Return (x, y) of the center of cell containing provided text 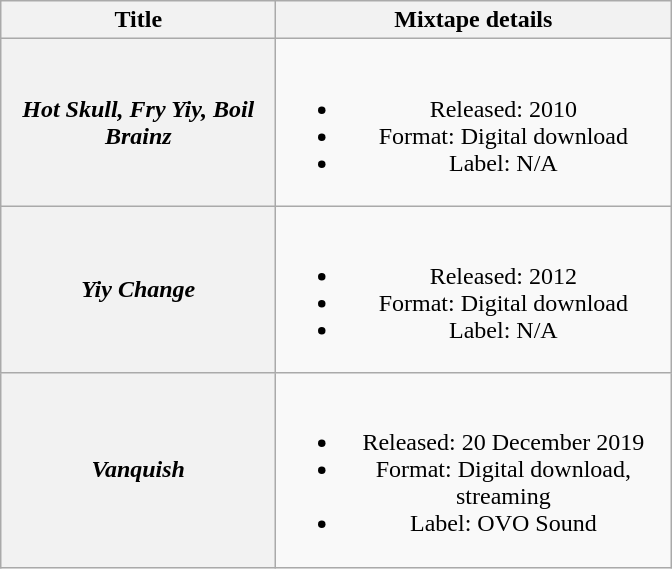
Yiy Change (138, 290)
Released: 20 December 2019Format: Digital download, streamingLabel: OVO Sound (474, 470)
Mixtape details (474, 20)
Vanquish (138, 470)
Title (138, 20)
Hot Skull, Fry Yiy, Boil Brainz (138, 122)
Released: 2010Format: Digital downloadLabel: N/A (474, 122)
Released: 2012Format: Digital downloadLabel: N/A (474, 290)
